Provide the [x, y] coordinate of the cell's center where the given text is located.  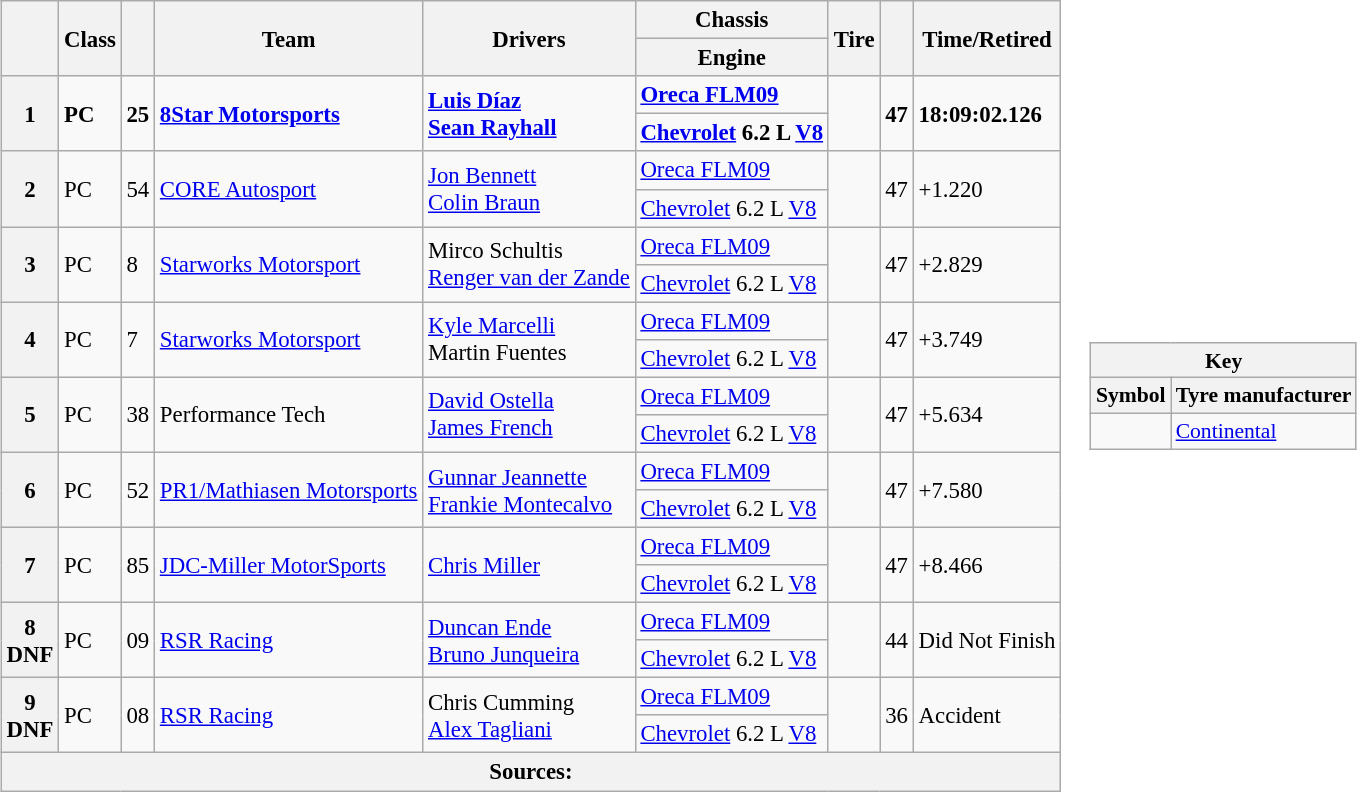
Engine [732, 58]
6 [30, 490]
9DNF [30, 716]
Did Not Finish [986, 640]
54 [138, 188]
Drivers [529, 38]
85 [138, 564]
Chris Cumming Alex Tagliani [529, 716]
+1.220 [986, 188]
8Star Motorsports [289, 114]
Team [289, 38]
2 [30, 188]
44 [896, 640]
+5.634 [986, 414]
Kyle Marcelli Martin Fuentes [529, 340]
8 [138, 264]
Time/Retired [986, 38]
+7.580 [986, 490]
18:09:02.126 [986, 114]
+3.749 [986, 340]
5 [30, 414]
Chassis [732, 20]
4 [30, 340]
Accident [986, 716]
JDC-Miller MotorSports [289, 564]
8DNF [30, 640]
Tyre manufacturer [1264, 396]
Luis Díaz Sean Rayhall [529, 114]
Chris Miller [529, 564]
36 [896, 716]
Performance Tech [289, 414]
Continental [1264, 432]
09 [138, 640]
CORE Autosport [289, 188]
3 [30, 264]
David Ostella James French [529, 414]
Mirco Schultis Renger van der Zande [529, 264]
1 [30, 114]
+8.466 [986, 564]
Tire [854, 38]
Jon Bennett Colin Braun [529, 188]
Sources: [530, 772]
38 [138, 414]
Gunnar Jeannette Frankie Montecalvo [529, 490]
Class [90, 38]
52 [138, 490]
25 [138, 114]
Duncan Ende Bruno Junqueira [529, 640]
PR1/Mathiasen Motorsports [289, 490]
08 [138, 716]
Key [1224, 360]
Symbol [1131, 396]
+2.829 [986, 264]
